Return [X, Y] of the center of cell containing provided text 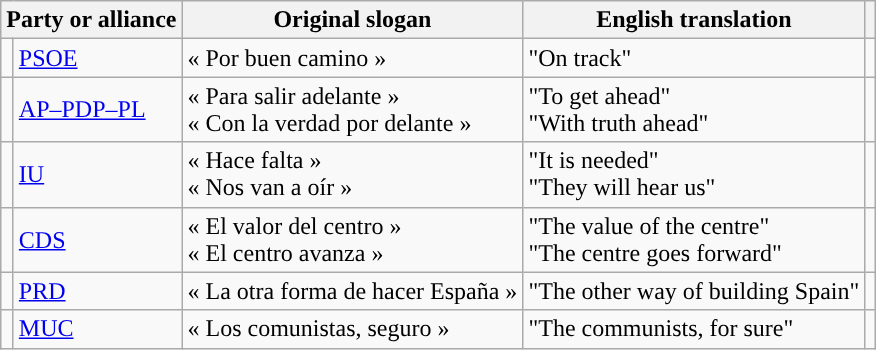
« Hace falta »« Nos van a oír » [352, 174]
AP–PDP–PL [98, 110]
MUC [98, 329]
"The communists, for sure" [694, 329]
"To get ahead""With truth ahead" [694, 110]
PRD [98, 291]
Party or alliance [92, 20]
« Los comunistas, seguro » [352, 329]
"On track" [694, 58]
English translation [694, 20]
« El valor del centro »« El centro avanza » [352, 240]
CDS [98, 240]
PSOE [98, 58]
IU [98, 174]
"The value of the centre""The centre goes forward" [694, 240]
« Por buen camino » [352, 58]
"It is needed""They will hear us" [694, 174]
Original slogan [352, 20]
« Para salir adelante »« Con la verdad por delante » [352, 110]
"The other way of building Spain" [694, 291]
« La otra forma de hacer España » [352, 291]
